Determine the (X, Y) coordinate at the center of the cell enclosing the given text.  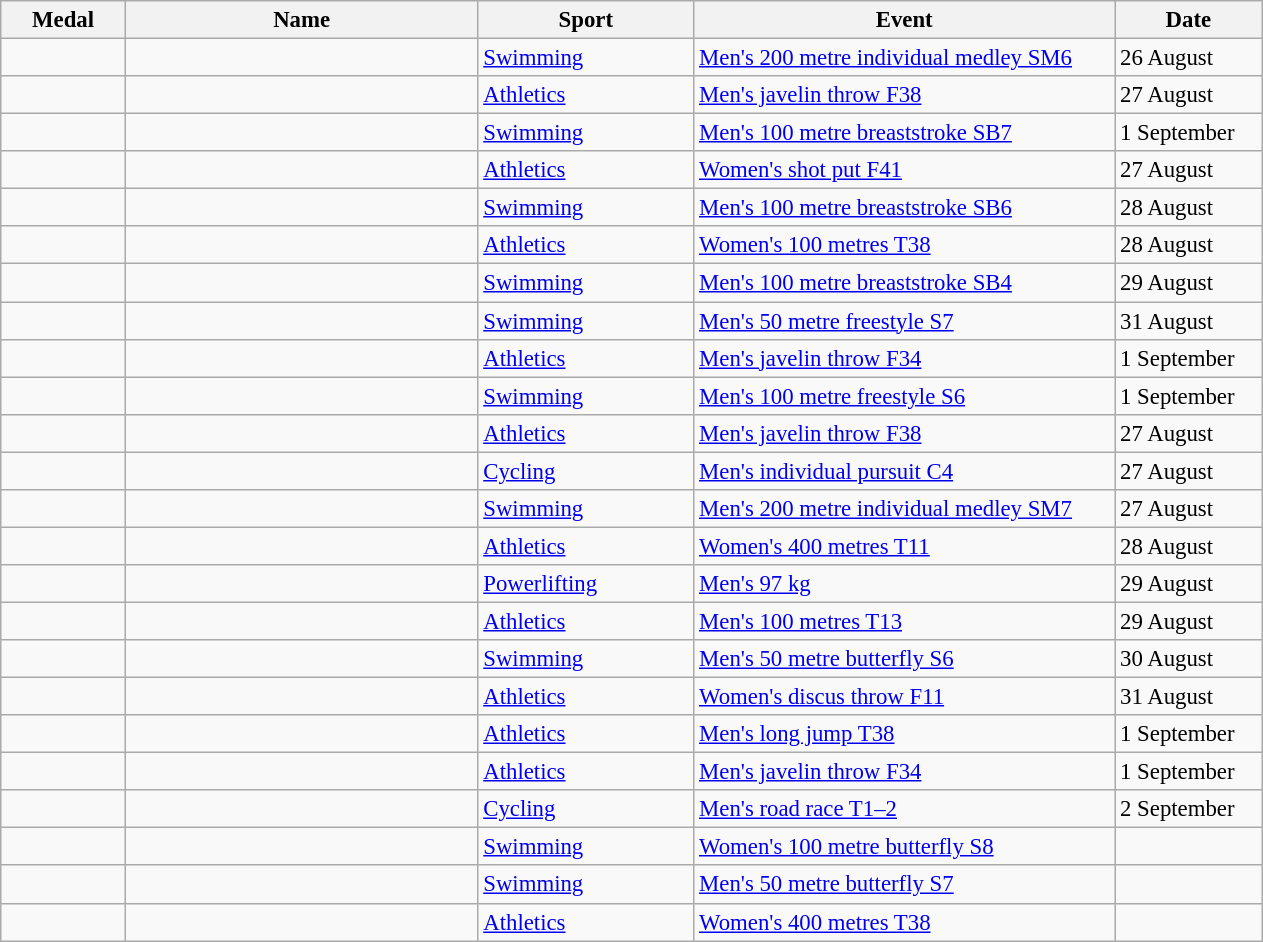
Date (1188, 20)
30 August (1188, 659)
Men's 100 metre freestyle S6 (904, 396)
Men's 50 metre butterfly S6 (904, 659)
Men's 50 metre butterfly S7 (904, 885)
Event (904, 20)
Men's 200 metre individual medley SM7 (904, 509)
Women's shot put F41 (904, 170)
Medal (64, 20)
Men's 100 metre breaststroke SB4 (904, 283)
26 August (1188, 58)
Men's 200 metre individual medley SM6 (904, 58)
Women's 100 metres T38 (904, 245)
2 September (1188, 809)
Men's individual pursuit C4 (904, 471)
Men's long jump T38 (904, 734)
Women's 100 metre butterfly S8 (904, 847)
Men's 100 metre breaststroke SB6 (904, 208)
Men's 97 kg (904, 584)
Powerlifting (586, 584)
Men's 50 metre freestyle S7 (904, 321)
Sport (586, 20)
Men's road race T1–2 (904, 809)
Name (302, 20)
Women's 400 metres T38 (904, 922)
Women's discus throw F11 (904, 697)
Men's 100 metre breaststroke SB7 (904, 133)
Women's 400 metres T11 (904, 546)
Men's 100 metres T13 (904, 621)
